Extract the [x, y] coordinate from the center of the cell holding the provided text.  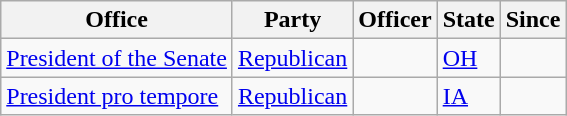
Party [292, 20]
Officer [395, 20]
President pro tempore [117, 96]
Office [117, 20]
State [468, 20]
IA [468, 96]
Since [533, 20]
President of the Senate [117, 58]
OH [468, 58]
